Identify which cell holds the provided text, then report its [X, Y] central coordinate. 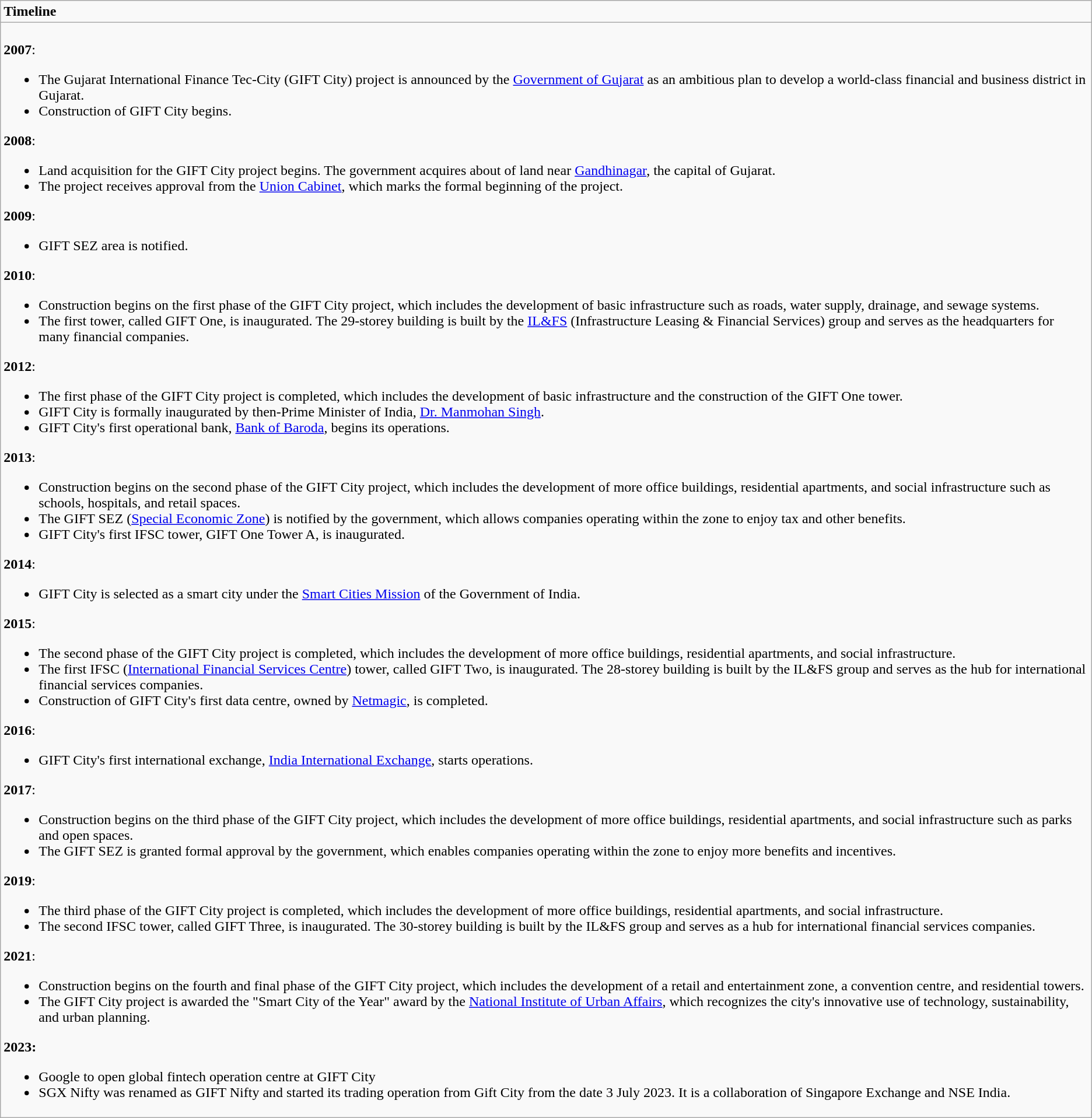
Timeline [546, 12]
